Find where the given text appears and provide that cell's center as [x, y] coordinate. 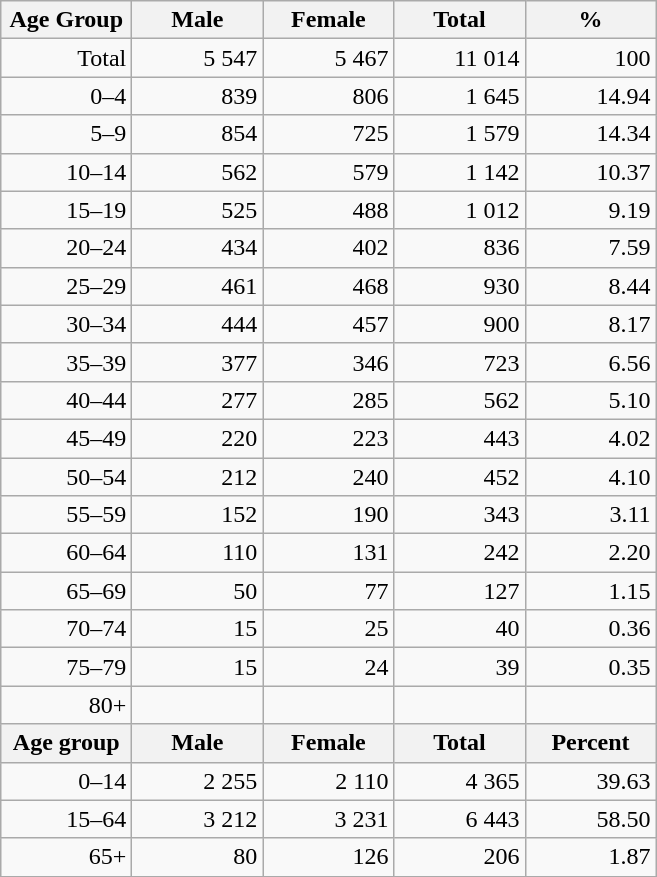
212 [198, 477]
223 [328, 438]
725 [328, 134]
65+ [66, 857]
15–19 [66, 210]
525 [198, 210]
461 [198, 286]
5–9 [66, 134]
343 [460, 515]
9.19 [590, 210]
14.94 [590, 96]
0.36 [590, 629]
24 [328, 667]
1 645 [460, 96]
152 [198, 515]
2 255 [198, 781]
45–49 [66, 438]
806 [328, 96]
3 212 [198, 819]
77 [328, 591]
444 [198, 324]
4.10 [590, 477]
40–44 [66, 400]
25 [328, 629]
1 579 [460, 134]
65–69 [66, 591]
277 [198, 400]
1.15 [590, 591]
402 [328, 248]
3 231 [328, 819]
8.44 [590, 286]
0–14 [66, 781]
839 [198, 96]
35–39 [66, 362]
20–24 [66, 248]
0.35 [590, 667]
579 [328, 172]
80 [198, 857]
75–79 [66, 667]
Percent [590, 743]
1.87 [590, 857]
346 [328, 362]
2.20 [590, 553]
127 [460, 591]
285 [328, 400]
50–54 [66, 477]
488 [328, 210]
836 [460, 248]
4 365 [460, 781]
100 [590, 58]
40 [460, 629]
14.34 [590, 134]
6.56 [590, 362]
5.10 [590, 400]
452 [460, 477]
468 [328, 286]
7.59 [590, 248]
457 [328, 324]
1 142 [460, 172]
900 [460, 324]
60–64 [66, 553]
4.02 [590, 438]
443 [460, 438]
39 [460, 667]
126 [328, 857]
723 [460, 362]
25–29 [66, 286]
5 547 [198, 58]
854 [198, 134]
Age Group [66, 20]
377 [198, 362]
434 [198, 248]
55–59 [66, 515]
58.50 [590, 819]
Age group [66, 743]
0–4 [66, 96]
8.17 [590, 324]
50 [198, 591]
110 [198, 553]
930 [460, 286]
220 [198, 438]
5 467 [328, 58]
39.63 [590, 781]
131 [328, 553]
70–74 [66, 629]
6 443 [460, 819]
10–14 [66, 172]
10.37 [590, 172]
242 [460, 553]
240 [328, 477]
1 012 [460, 210]
% [590, 20]
206 [460, 857]
11 014 [460, 58]
30–34 [66, 324]
80+ [66, 705]
15–64 [66, 819]
3.11 [590, 515]
2 110 [328, 781]
190 [328, 515]
